Return (X, Y) of the center of cell containing provided text 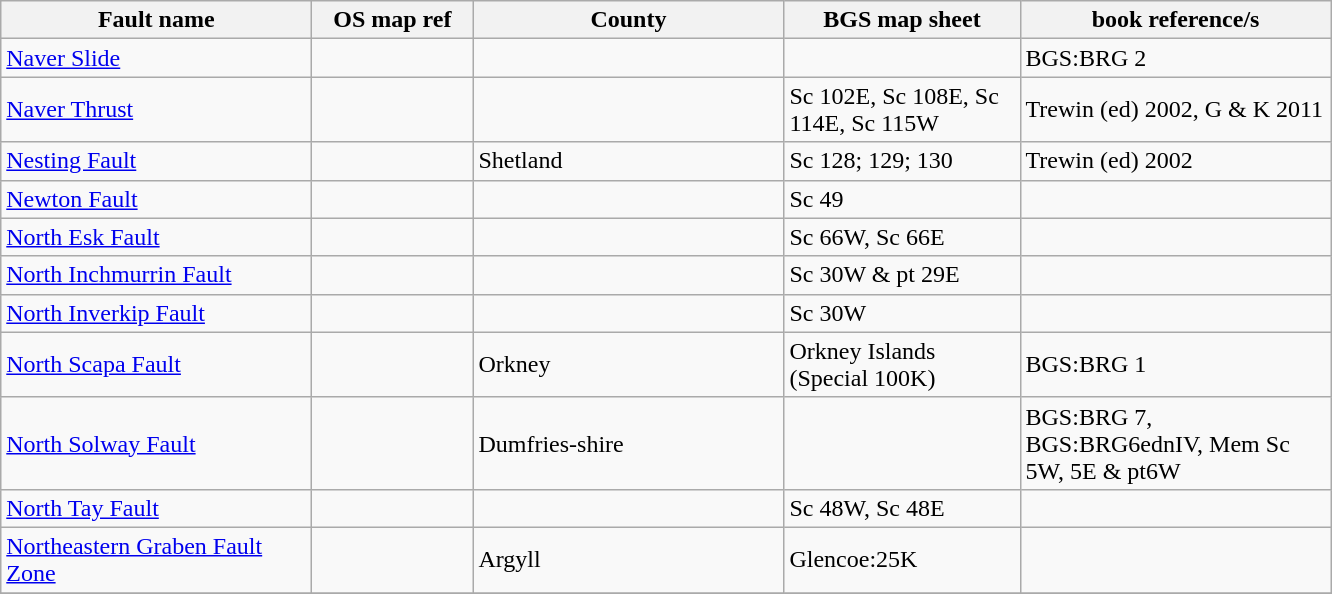
book reference/s (1176, 20)
Newton Fault (156, 199)
Glencoe:25K (902, 560)
North Tay Fault (156, 508)
Dumfries-shire (628, 443)
Trewin (ed) 2002 (1176, 161)
BGS map sheet (902, 20)
BGS:BRG 7, BGS:BRG6ednIV, Mem Sc 5W, 5E & pt6W (1176, 443)
Shetland (628, 161)
Sc 49 (902, 199)
North Inverkip Fault (156, 313)
Sc 30W (902, 313)
Argyll (628, 560)
Sc 102E, Sc 108E, Sc 114E, Sc 115W (902, 110)
Naver Thrust (156, 110)
Orkney Islands (Special 100K) (902, 364)
Trewin (ed) 2002, G & K 2011 (1176, 110)
Sc 48W, Sc 48E (902, 508)
North Esk Fault (156, 237)
Orkney (628, 364)
North Inchmurrin Fault (156, 275)
Fault name (156, 20)
OS map ref (392, 20)
Naver Slide (156, 58)
North Scapa Fault (156, 364)
County (628, 20)
BGS:BRG 2 (1176, 58)
BGS:BRG 1 (1176, 364)
Sc 66W, Sc 66E (902, 237)
Northeastern Graben Fault Zone (156, 560)
North Solway Fault (156, 443)
Sc 30W & pt 29E (902, 275)
Nesting Fault (156, 161)
Sc 128; 129; 130 (902, 161)
